Detect which cell encompasses the target text, then output its (X, Y) center coordinate. 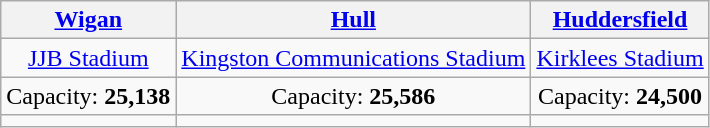
Kingston Communications Stadium (354, 58)
JJB Stadium (88, 58)
Hull (354, 20)
Capacity: 24,500 (620, 96)
Huddersfield (620, 20)
Kirklees Stadium (620, 58)
Wigan (88, 20)
Capacity: 25,138 (88, 96)
Capacity: 25,586 (354, 96)
